Return the (X, Y) coordinate for the center point of the cell that contains the specified text.  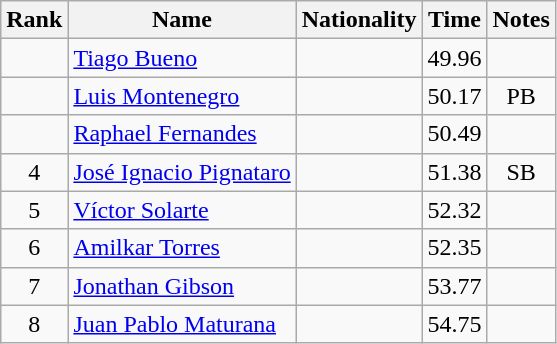
Nationality (359, 20)
Rank (34, 20)
PB (521, 96)
José Ignacio Pignataro (182, 172)
5 (34, 210)
51.38 (454, 172)
53.77 (454, 286)
Amilkar Torres (182, 248)
8 (34, 324)
52.35 (454, 248)
Juan Pablo Maturana (182, 324)
50.49 (454, 134)
4 (34, 172)
6 (34, 248)
Raphael Fernandes (182, 134)
Víctor Solarte (182, 210)
54.75 (454, 324)
Name (182, 20)
7 (34, 286)
52.32 (454, 210)
Luis Montenegro (182, 96)
Jonathan Gibson (182, 286)
50.17 (454, 96)
SB (521, 172)
Tiago Bueno (182, 58)
Time (454, 20)
49.96 (454, 58)
Notes (521, 20)
